Find where the given text appears and provide that cell's center as [X, Y] coordinate. 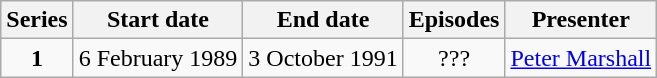
Episodes [454, 20]
Presenter [581, 20]
Peter Marshall [581, 58]
Start date [158, 20]
3 October 1991 [323, 58]
1 [37, 58]
End date [323, 20]
??? [454, 58]
6 February 1989 [158, 58]
Series [37, 20]
